Detect which cell encompasses the target text, then output its (x, y) center coordinate. 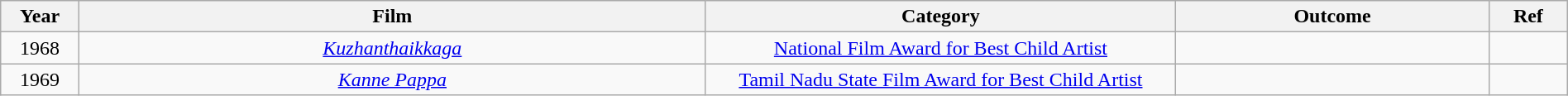
Ref (1528, 17)
Category (940, 17)
1968 (40, 48)
Kuzhanthaikkaga (392, 48)
1969 (40, 79)
Year (40, 17)
Outcome (1333, 17)
Kanne Pappa (392, 79)
National Film Award for Best Child Artist (940, 48)
Tamil Nadu State Film Award for Best Child Artist (940, 79)
Film (392, 17)
